Output the (X, Y) coordinate of the center of the cell containing the given text.  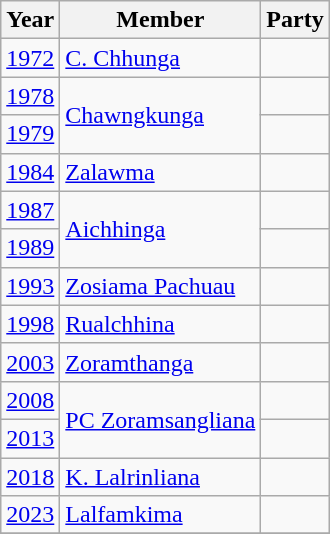
Zoramthanga (160, 362)
1978 (30, 96)
1979 (30, 134)
PC Zoramsangliana (160, 419)
Party (295, 20)
K. Lalrinliana (160, 477)
2018 (30, 477)
1984 (30, 172)
Lalfamkima (160, 515)
1989 (30, 248)
Chawngkunga (160, 115)
2003 (30, 362)
Zalawma (160, 172)
Aichhinga (160, 229)
1993 (30, 286)
Year (30, 20)
1972 (30, 58)
1998 (30, 324)
Rualchhina (160, 324)
1987 (30, 210)
Zosiama Pachuau (160, 286)
2023 (30, 515)
2013 (30, 438)
C. Chhunga (160, 58)
2008 (30, 400)
Member (160, 20)
